Scan for the cell matching the given text and deliver its [X, Y] coordinate at center. 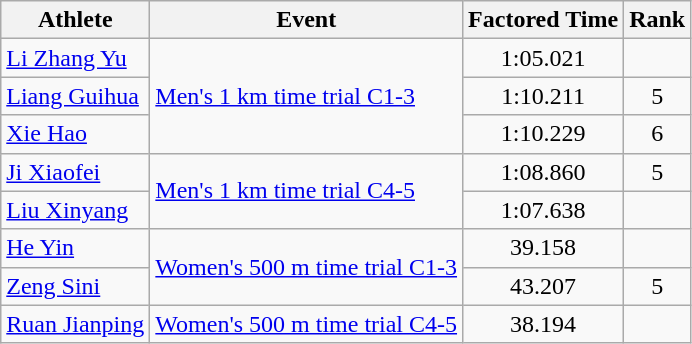
6 [658, 134]
Women's 500 m time trial C4-5 [306, 324]
1:10.211 [544, 96]
1:10.229 [544, 134]
Women's 500 m time trial C1-3 [306, 267]
1:05.021 [544, 58]
Athlete [76, 20]
Zeng Sini [76, 286]
Men's 1 km time trial C4-5 [306, 191]
Li Zhang Yu [76, 58]
Liang Guihua [76, 96]
Men's 1 km time trial C1-3 [306, 96]
Ji Xiaofei [76, 172]
Rank [658, 20]
1:07.638 [544, 210]
38.194 [544, 324]
Factored Time [544, 20]
1:08.860 [544, 172]
He Yin [76, 248]
Ruan Jianping [76, 324]
39.158 [544, 248]
43.207 [544, 286]
Event [306, 20]
Liu Xinyang [76, 210]
Xie Hao [76, 134]
